Pinpoint the cell where the given text exists, returning its (x, y) midpoint coordinate. 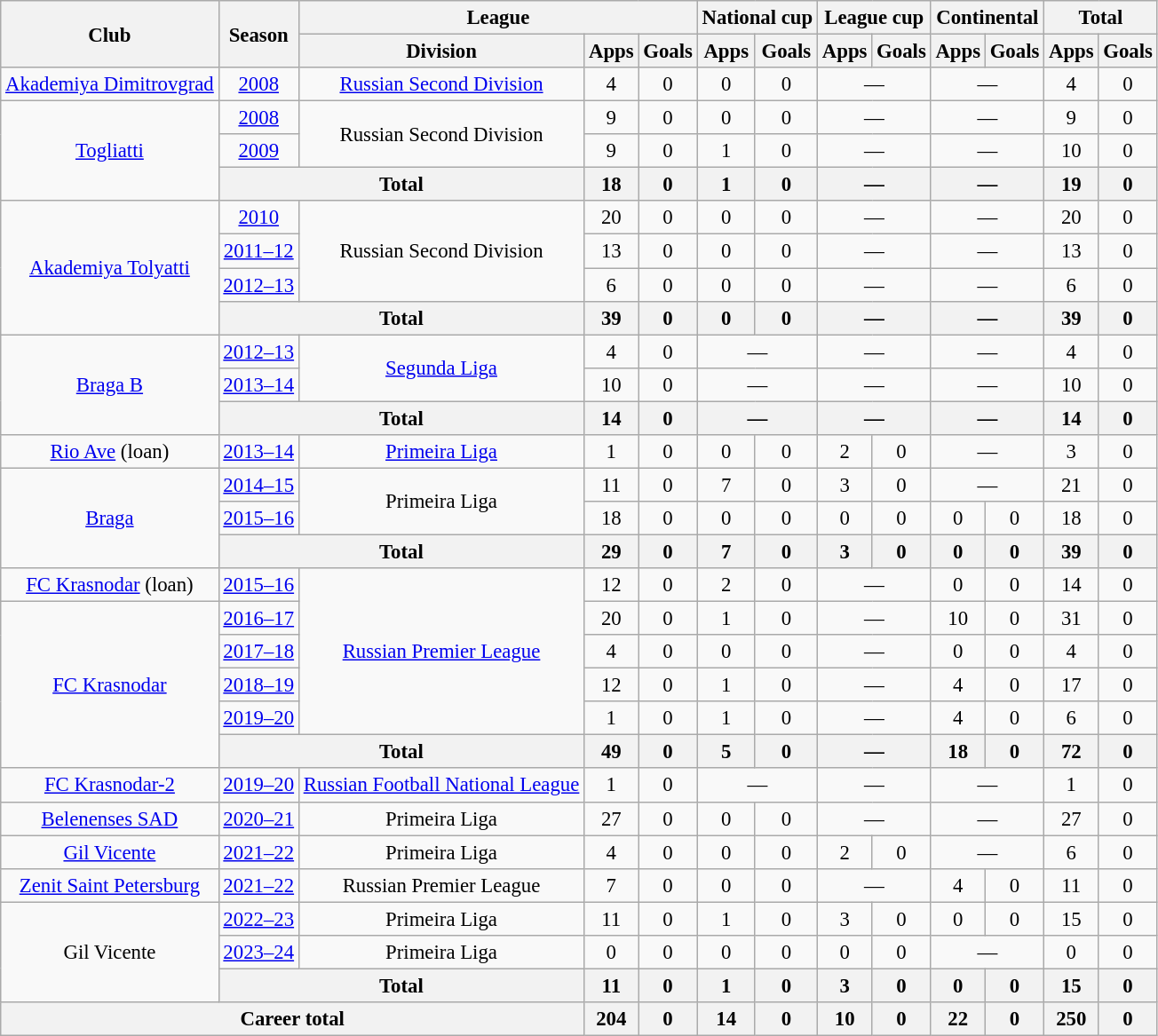
Career total (293, 1019)
2014–15 (258, 485)
Akademiya Dimitrovgrad (110, 84)
Segunda Liga (440, 368)
FC Krasnodar (loan) (110, 585)
2023–24 (258, 953)
17 (1071, 685)
Season (258, 34)
Russian Football National League (440, 786)
Division (440, 51)
League cup (875, 18)
49 (611, 752)
Club (110, 34)
Braga B (110, 385)
FC Krasnodar-2 (110, 786)
29 (611, 551)
204 (611, 1019)
22 (957, 1019)
Belenenses SAD (110, 819)
19 (1071, 185)
5 (726, 752)
League (497, 18)
FC Krasnodar (110, 685)
72 (1071, 752)
Rio Ave (loan) (110, 452)
2011–12 (258, 251)
National cup (757, 18)
Akademiya Tolyatti (110, 267)
2017–18 (258, 652)
2020–21 (258, 819)
Togliatti (110, 151)
31 (1071, 619)
2010 (258, 217)
Braga (110, 518)
2016–17 (258, 619)
Zenit Saint Petersburg (110, 885)
2022–23 (258, 919)
Continental (987, 18)
250 (1071, 1019)
2009 (258, 151)
21 (1071, 485)
2018–19 (258, 685)
